Return the (x, y) coordinate for the center point of the cell that contains the specified text.  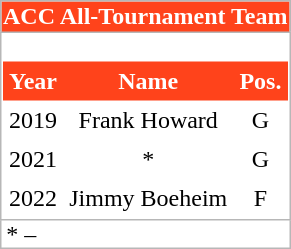
Pos. (260, 82)
ACC All-Tournament Team (146, 17)
Name (148, 82)
Jimmy Boeheim (148, 198)
* – (146, 234)
2019 (33, 120)
2022 (33, 198)
F (260, 198)
Year Name Pos. 2019 Frank Howard G 2021 * G 2022 Jimmy Boeheim F (146, 126)
Year (33, 82)
2021 (33, 160)
* (148, 160)
Frank Howard (148, 120)
